Determine the (X, Y) coordinate at the center of the cell enclosing the given text.  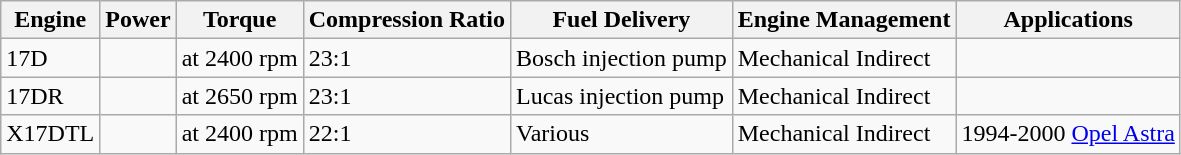
Applications (1068, 20)
Engine Management (844, 20)
Bosch injection pump (622, 58)
Engine (50, 20)
at 2650 rpm (240, 96)
Fuel Delivery (622, 20)
17D (50, 58)
22:1 (406, 134)
Torque (240, 20)
17DR (50, 96)
Compression Ratio (406, 20)
Various (622, 134)
Lucas injection pump (622, 96)
X17DTL (50, 134)
Power (138, 20)
1994-2000 Opel Astra (1068, 134)
